Pinpoint the cell where the given text exists, returning its [x, y] midpoint coordinate. 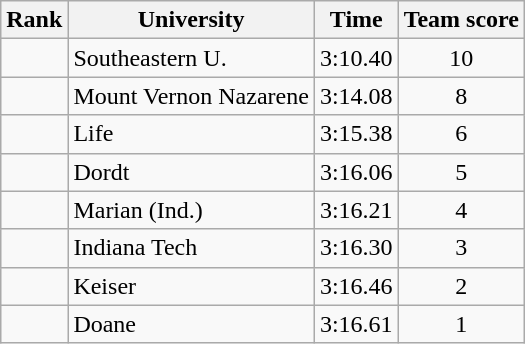
Keiser [192, 286]
Doane [192, 324]
4 [461, 210]
8 [461, 96]
10 [461, 58]
Marian (Ind.) [192, 210]
3:16.61 [356, 324]
Time [356, 20]
3:16.46 [356, 286]
Dordt [192, 172]
3:16.21 [356, 210]
3:10.40 [356, 58]
1 [461, 324]
Southeastern U. [192, 58]
3:15.38 [356, 134]
University [192, 20]
6 [461, 134]
Mount Vernon Nazarene [192, 96]
Indiana Tech [192, 248]
5 [461, 172]
3:16.06 [356, 172]
2 [461, 286]
Rank [34, 20]
Life [192, 134]
3 [461, 248]
3:14.08 [356, 96]
Team score [461, 20]
3:16.30 [356, 248]
